Provide the [X, Y] coordinate of the cell's center where the given text is located.  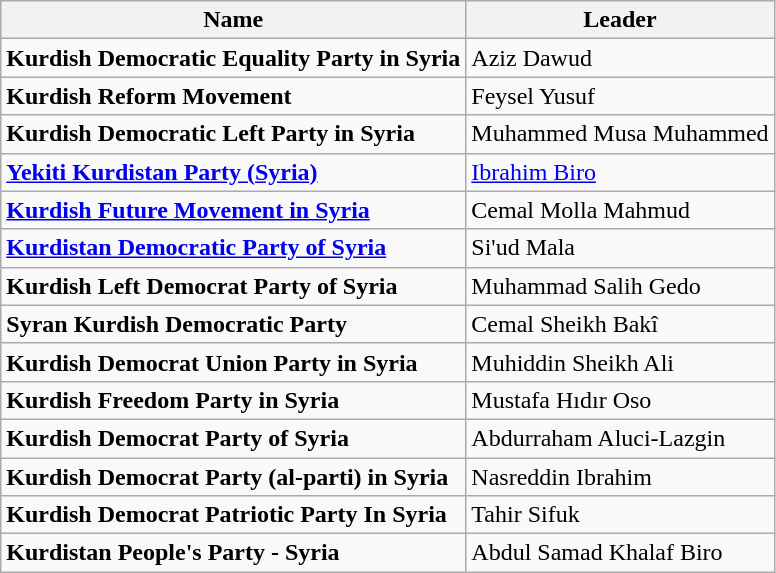
Nasreddin Ibrahim [620, 477]
Muhiddin Sheikh Ali [620, 362]
Abdurraham Aluci-Lazgin [620, 438]
Kurdish Reform Movement [234, 96]
Abdul Samad Khalaf Biro [620, 553]
Kurdish Future Movement in Syria [234, 210]
Tahir Sifuk [620, 515]
Leader [620, 20]
Yekiti Kurdistan Party (Syria) [234, 172]
Kurdish Democrat Party (al-parti) in Syria [234, 477]
Cemal Molla Mahmud [620, 210]
Mustafa Hıdır Oso [620, 400]
Muhammed Musa Muhammed [620, 134]
Kurdistan People's Party - Syria [234, 553]
Feysel Yusuf [620, 96]
Cemal Sheikh Bakî [620, 324]
Name [234, 20]
Kurdish Left Democrat Party of Syria [234, 286]
Aziz Dawud [620, 58]
Kurdish Democratic Equality Party in Syria [234, 58]
Ibrahim Biro [620, 172]
Kurdish Democrat Union Party in Syria [234, 362]
Kurdish Democratic Left Party in Syria [234, 134]
Kurdistan Democratic Party of Syria [234, 248]
Syran Kurdish Democratic Party [234, 324]
Muhammad Salih Gedo [620, 286]
Si'ud Mala [620, 248]
Kurdish Democrat Party of Syria [234, 438]
Kurdish Freedom Party in Syria [234, 400]
Kurdish Democrat Patriotic Party In Syria [234, 515]
